Determine the [X, Y] coordinate at the center of the cell enclosing the given text.  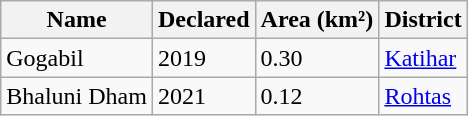
Bhaluni Dham [77, 96]
Katihar [423, 58]
0.30 [317, 58]
Area (km²) [317, 20]
Rohtas [423, 96]
District [423, 20]
0.12 [317, 96]
Name [77, 20]
2021 [204, 96]
2019 [204, 58]
Gogabil [77, 58]
Declared [204, 20]
